Determine the [x, y] coordinate at the center of the cell enclosing the given text.  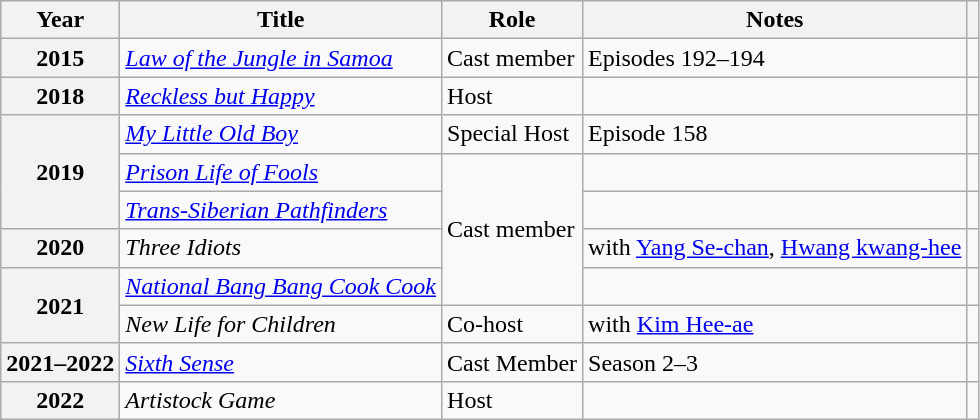
Artistock Game [281, 400]
Episodes 192–194 [775, 58]
Three Idiots [281, 248]
2021–2022 [60, 362]
National Bang Bang Cook Cook [281, 286]
Law of the Jungle in Samoa [281, 58]
Episode 158 [775, 134]
Year [60, 20]
with Yang Se-chan, Hwang kwang-hee [775, 248]
2018 [60, 96]
Co-host [512, 324]
Special Host [512, 134]
Cast Member [512, 362]
2019 [60, 172]
2022 [60, 400]
Season 2–3 [775, 362]
Sixth Sense [281, 362]
Reckless but Happy [281, 96]
2015 [60, 58]
Title [281, 20]
Notes [775, 20]
Trans-Siberian Pathfinders [281, 210]
Prison Life of Fools [281, 172]
Role [512, 20]
New Life for Children [281, 324]
2021 [60, 305]
with Kim Hee-ae [775, 324]
2020 [60, 248]
My Little Old Boy [281, 134]
